Detect which cell encompasses the target text, then output its [X, Y] center coordinate. 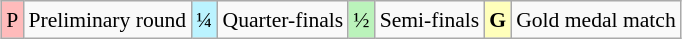
¼ [204, 20]
Quarter-finals [284, 20]
G [498, 20]
½ [361, 20]
P [12, 20]
Semi-finals [430, 20]
Gold medal match [596, 20]
Preliminary round [107, 20]
